Identify which cell holds the provided text, then report its [x, y] central coordinate. 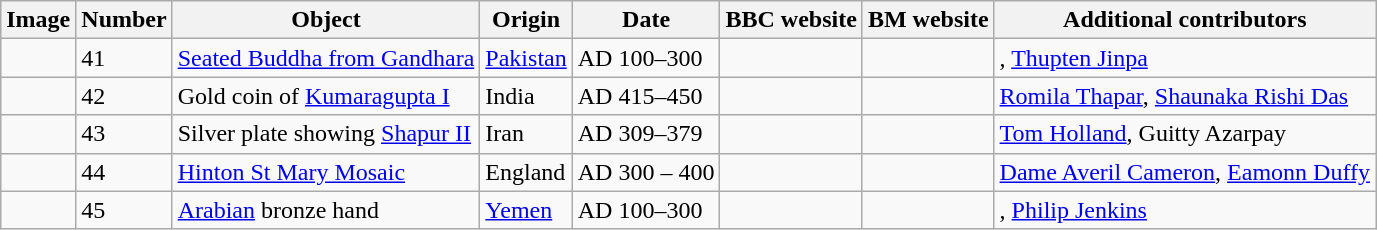
AD 309–379 [646, 134]
AD 415–450 [646, 96]
England [526, 172]
Origin [526, 20]
Number [124, 20]
Hinton St Mary Mosaic [326, 172]
Gold coin of Kumaragupta I [326, 96]
AD 300 – 400 [646, 172]
Date [646, 20]
Iran [526, 134]
Object [326, 20]
BBC website [791, 20]
44 [124, 172]
, Thupten Jinpa [1184, 58]
Silver plate showing Shapur II [326, 134]
Tom Holland, Guitty Azarpay [1184, 134]
BM website [928, 20]
Romila Thapar, Shaunaka Rishi Das [1184, 96]
Yemen [526, 210]
42 [124, 96]
Additional contributors [1184, 20]
43 [124, 134]
Dame Averil Cameron, Eamonn Duffy [1184, 172]
41 [124, 58]
India [526, 96]
Arabian bronze hand [326, 210]
Image [38, 20]
45 [124, 210]
, Philip Jenkins [1184, 210]
Pakistan [526, 58]
Seated Buddha from Gandhara [326, 58]
